Identify which cell holds the provided text, then report its (x, y) central coordinate. 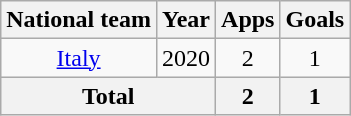
Total (108, 96)
Goals (315, 20)
Apps (248, 20)
Year (186, 20)
2020 (186, 58)
Italy (79, 58)
National team (79, 20)
